Detect which cell encompasses the target text, then output its [x, y] center coordinate. 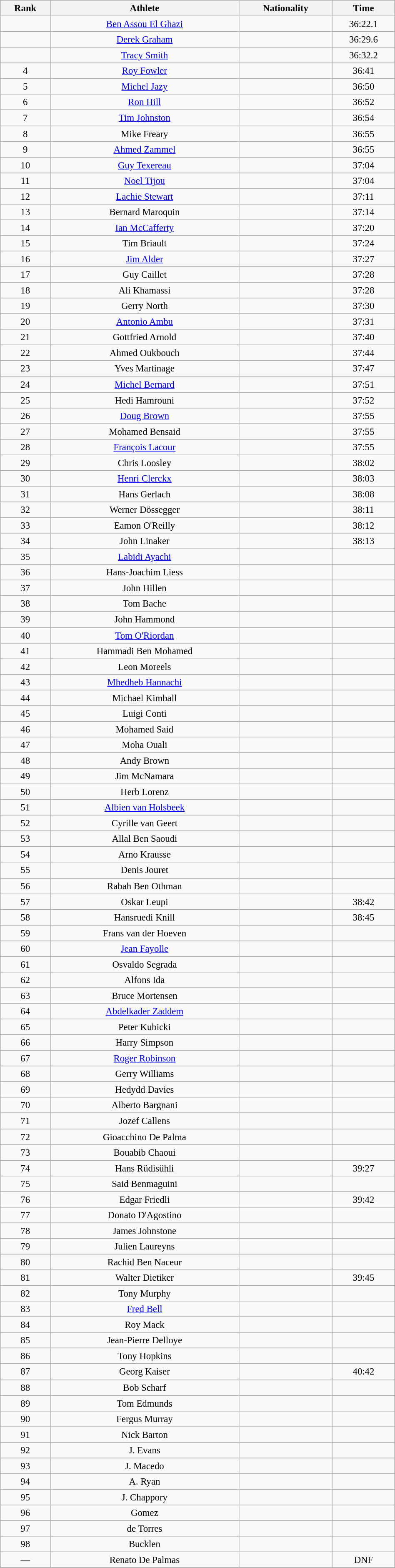
68 [25, 1074]
36 [25, 572]
37:47 [364, 369]
Jozef Callens [145, 1121]
John Hammond [145, 620]
Hans-Joachim Liess [145, 572]
37:44 [364, 353]
38:02 [364, 463]
60 [25, 949]
Bruce Mortensen [145, 996]
A. Ryan [145, 1482]
42 [25, 667]
36:50 [364, 87]
87 [25, 1372]
Tom O'Riordan [145, 635]
75 [25, 1184]
de Torres [145, 1529]
62 [25, 980]
98 [25, 1544]
39:42 [364, 1199]
45 [25, 714]
78 [25, 1231]
66 [25, 1043]
Herb Lorenz [145, 792]
Donato D'Agostino [145, 1215]
Ben Assou El Ghazi [145, 24]
89 [25, 1403]
Bob Scharf [145, 1387]
91 [25, 1435]
90 [25, 1419]
Jim Alder [145, 259]
5 [25, 87]
37:20 [364, 228]
51 [25, 808]
J. Evans [145, 1450]
Tom Edmunds [145, 1403]
36:29.6 [364, 40]
37:51 [364, 384]
J. Macedo [145, 1466]
Andy Brown [145, 760]
38:12 [364, 526]
Gomez [145, 1513]
Mhedheb Hannachi [145, 682]
81 [25, 1278]
Lachie Stewart [145, 196]
John Linaker [145, 541]
Ron Hill [145, 102]
40:42 [364, 1372]
72 [25, 1137]
17 [25, 275]
Rachid Ben Naceur [145, 1262]
46 [25, 729]
12 [25, 196]
97 [25, 1529]
Guy Caillet [145, 275]
Time [364, 8]
Tony Murphy [145, 1294]
Guy Texereau [145, 165]
Leon Moreels [145, 667]
John Hillen [145, 588]
Eamon O'Reilly [145, 526]
Hansruedi Knill [145, 917]
23 [25, 369]
37:52 [364, 400]
74 [25, 1168]
Athlete [145, 8]
37:24 [364, 243]
43 [25, 682]
64 [25, 1011]
29 [25, 463]
82 [25, 1294]
53 [25, 839]
94 [25, 1482]
Ali Khamassi [145, 291]
19 [25, 306]
54 [25, 855]
Michel Jazy [145, 87]
Gioacchino De Palma [145, 1137]
Renato De Palmas [145, 1560]
26 [25, 416]
Nationality [285, 8]
Jim McNamara [145, 776]
Hans Gerlach [145, 494]
48 [25, 760]
Labidi Ayachi [145, 557]
Hammadi Ben Mohamed [145, 651]
James Johnstone [145, 1231]
Roy Mack [145, 1325]
49 [25, 776]
Alberto Bargnani [145, 1105]
Denis Jouret [145, 871]
30 [25, 479]
38:13 [364, 541]
9 [25, 149]
Arno Krausse [145, 855]
Michel Bernard [145, 384]
Derek Graham [145, 40]
Albien van Holsbeek [145, 808]
Noel Tijou [145, 181]
39:27 [364, 1168]
Alfons Ida [145, 980]
37:11 [364, 196]
Tim Johnston [145, 118]
25 [25, 400]
32 [25, 510]
Gerry Williams [145, 1074]
61 [25, 964]
76 [25, 1199]
Michael Kimball [145, 698]
36:22.1 [364, 24]
Luigi Conti [145, 714]
36:41 [364, 71]
96 [25, 1513]
71 [25, 1121]
J. Chappory [145, 1497]
Moha Ouali [145, 745]
Werner Dössegger [145, 510]
Said Benmaguini [145, 1184]
37:40 [364, 337]
92 [25, 1450]
69 [25, 1090]
28 [25, 447]
33 [25, 526]
8 [25, 134]
39 [25, 620]
41 [25, 651]
37:27 [364, 259]
Hans Rüdisühli [145, 1168]
44 [25, 698]
57 [25, 902]
37:31 [364, 322]
Abdelkader Zaddem [145, 1011]
86 [25, 1356]
47 [25, 745]
Mohamed Said [145, 729]
Roger Robinson [145, 1059]
38:03 [364, 479]
10 [25, 165]
39:45 [364, 1278]
Tom Bache [145, 604]
88 [25, 1387]
6 [25, 102]
36:54 [364, 118]
95 [25, 1497]
Mike Freary [145, 134]
Jean-Pierre Delloye [145, 1340]
31 [25, 494]
Osvaldo Segrada [145, 964]
13 [25, 212]
73 [25, 1152]
Peter Kubicki [145, 1027]
Cyrille van Geert [145, 823]
Harry Simpson [145, 1043]
14 [25, 228]
37 [25, 588]
Ian McCafferty [145, 228]
37:14 [364, 212]
36:32.2 [364, 55]
François Lacour [145, 447]
80 [25, 1262]
83 [25, 1309]
Yves Martinage [145, 369]
7 [25, 118]
38 [25, 604]
40 [25, 635]
38:45 [364, 917]
24 [25, 384]
27 [25, 432]
85 [25, 1340]
Doug Brown [145, 416]
35 [25, 557]
38:42 [364, 902]
38:08 [364, 494]
Julien Laureyns [145, 1247]
Tony Hopkins [145, 1356]
Ahmed Oukbouch [145, 353]
Antonio Ambu [145, 322]
4 [25, 71]
Rabah Ben Othman [145, 886]
Allal Ben Saoudi [145, 839]
DNF [364, 1560]
Bucklen [145, 1544]
21 [25, 337]
20 [25, 322]
56 [25, 886]
Bouabib Chaoui [145, 1152]
50 [25, 792]
93 [25, 1466]
65 [25, 1027]
Hedi Hamrouni [145, 400]
Oskar Leupi [145, 902]
Ahmed Zammel [145, 149]
Frans van der Hoeven [145, 933]
Nick Barton [145, 1435]
Bernard Maroquin [145, 212]
Hedydd Davies [145, 1090]
15 [25, 243]
84 [25, 1325]
18 [25, 291]
70 [25, 1105]
55 [25, 871]
Georg Kaiser [145, 1372]
77 [25, 1215]
Mohamed Bensaid [145, 432]
52 [25, 823]
36:52 [364, 102]
58 [25, 917]
Chris Loosley [145, 463]
67 [25, 1059]
Rank [25, 8]
Tim Briault [145, 243]
— [25, 1560]
Tracy Smith [145, 55]
11 [25, 181]
59 [25, 933]
37:30 [364, 306]
79 [25, 1247]
22 [25, 353]
34 [25, 541]
Edgar Friedli [145, 1199]
Gerry North [145, 306]
Gottfried Arnold [145, 337]
Walter Dietiker [145, 1278]
38:11 [364, 510]
Fergus Murray [145, 1419]
63 [25, 996]
Henri Clerckx [145, 479]
Fred Bell [145, 1309]
16 [25, 259]
Jean Fayolle [145, 949]
Roy Fowler [145, 71]
